Extract the (x, y) coordinate from the center of the cell holding the provided text.  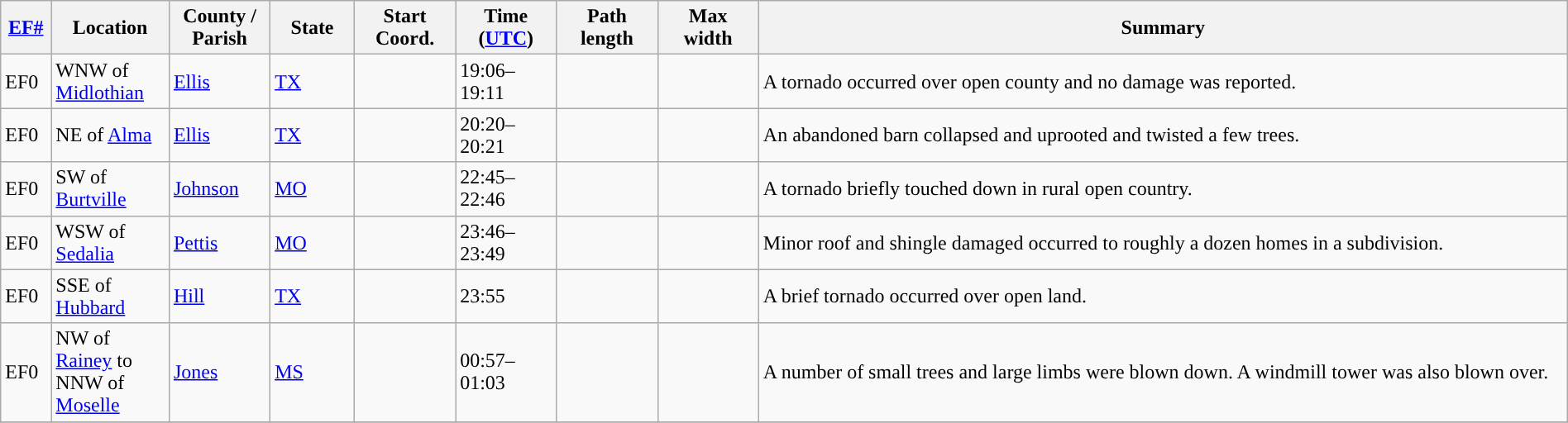
20:20–20:21 (506, 135)
WNW of Midlothian (111, 81)
Jones (219, 372)
Time (UTC) (506, 28)
Location (111, 28)
22:45–22:46 (506, 188)
State (313, 28)
An abandoned barn collapsed and uprooted and twisted a few trees. (1163, 135)
Start Coord. (404, 28)
NW of Rainey to NNW of Moselle (111, 372)
A tornado occurred over open county and no damage was reported. (1163, 81)
Max width (708, 28)
A brief tornado occurred over open land. (1163, 296)
19:06–19:11 (506, 81)
NE of Alma (111, 135)
MS (313, 372)
23:46–23:49 (506, 243)
Hill (219, 296)
23:55 (506, 296)
EF# (26, 28)
A number of small trees and large limbs were blown down. A windmill tower was also blown over. (1163, 372)
Summary (1163, 28)
Minor roof and shingle damaged occurred to roughly a dozen homes in a subdivision. (1163, 243)
Path length (607, 28)
00:57–01:03 (506, 372)
County / Parish (219, 28)
Johnson (219, 188)
Pettis (219, 243)
A tornado briefly touched down in rural open country. (1163, 188)
WSW of Sedalia (111, 243)
SW of Burtville (111, 188)
SSE of Hubbard (111, 296)
